Output the (X, Y) coordinate of the center of the cell containing the given text.  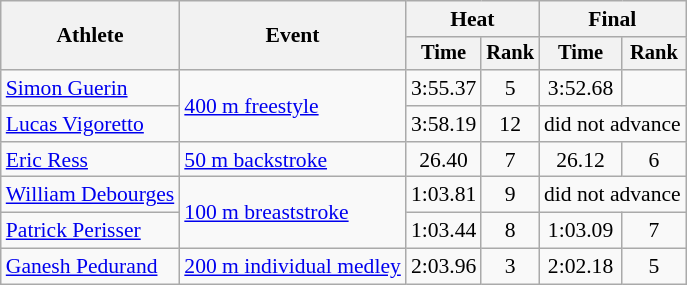
200 m individual medley (292, 267)
26.12 (580, 160)
1:03.81 (444, 195)
8 (510, 231)
Final (612, 19)
100 m breaststroke (292, 212)
Ganesh Pedurand (90, 267)
3 (510, 267)
William Debourges (90, 195)
Simon Guerin (90, 88)
Lucas Vigoretto (90, 124)
9 (510, 195)
2:02.18 (580, 267)
Heat (472, 19)
3:52.68 (580, 88)
1:03.44 (444, 231)
2:03.96 (444, 267)
12 (510, 124)
Eric Ress (90, 160)
1:03.09 (580, 231)
50 m backstroke (292, 160)
6 (654, 160)
Patrick Perisser (90, 231)
26.40 (444, 160)
3:58.19 (444, 124)
Athlete (90, 36)
400 m freestyle (292, 106)
3:55.37 (444, 88)
Event (292, 36)
